Determine the [x, y] coordinate at the center of the cell enclosing the given text.  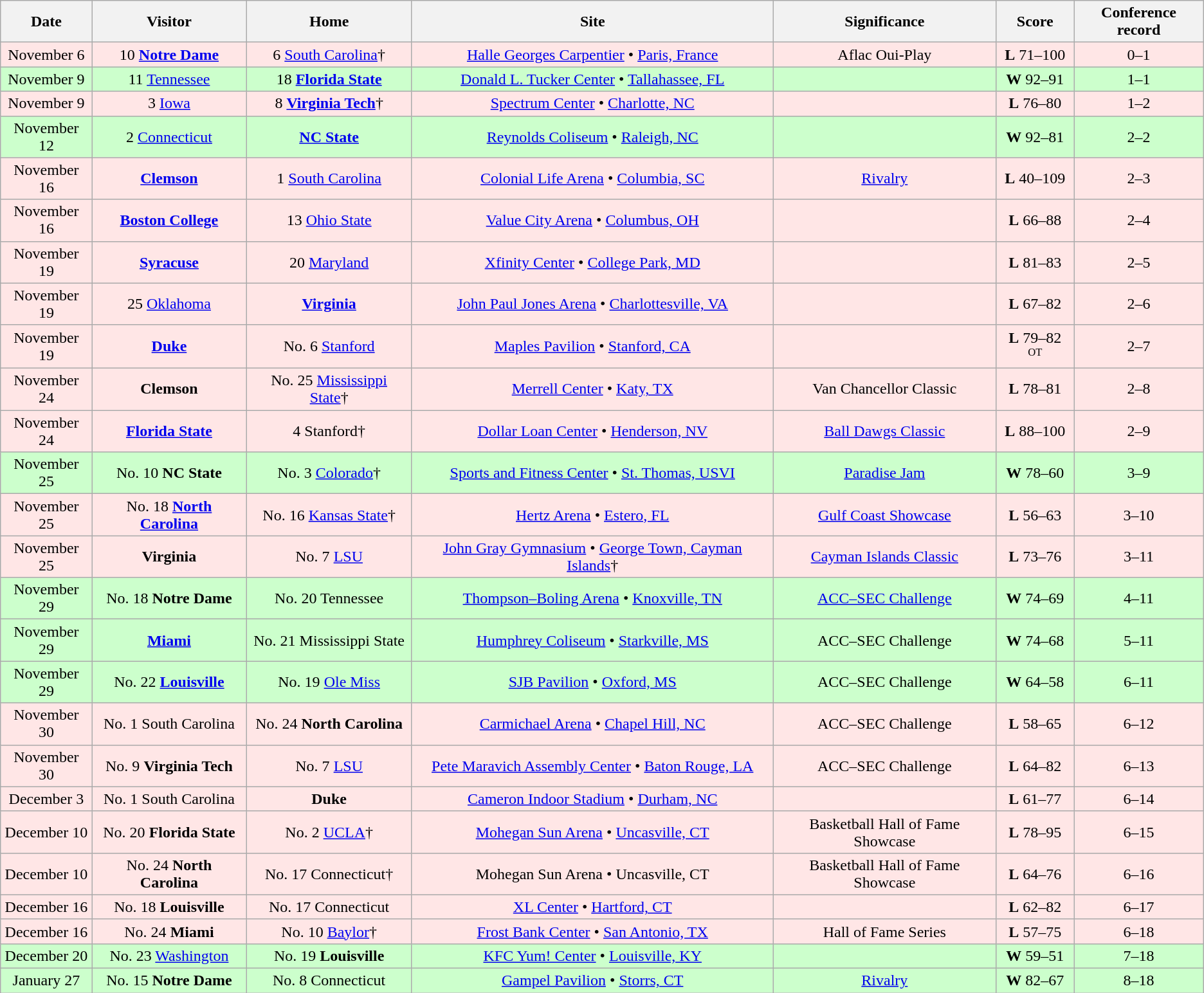
11 Tennessee [169, 79]
W 92–81 [1035, 136]
L 58–65 [1035, 724]
No. 24 Miami [169, 931]
6–16 [1138, 873]
John Paul Jones Arena • Charlottesville, VA [592, 304]
No. 17 Connecticut† [329, 873]
No. 16 Kansas State† [329, 515]
NC State [329, 136]
6–14 [1138, 799]
L 73–76 [1035, 557]
Donald L. Tucker Center • Tallahassee, FL [592, 79]
No. 20 Florida State [169, 832]
Gampel Pavilion • Storrs, CT [592, 981]
Visitor [169, 22]
No. 23 Washington [169, 956]
3–10 [1138, 515]
6–18 [1138, 931]
W 92–91 [1035, 79]
Site [592, 22]
3 Iowa [169, 104]
L 88–100 [1035, 431]
L 40–109 [1035, 179]
W 59–51 [1035, 956]
Maples Pavilion • Stanford, CA [592, 346]
L 61–77 [1035, 799]
Hall of Fame Series [885, 931]
6–17 [1138, 907]
Syracuse [169, 262]
Van Chancellor Classic [885, 390]
2–9 [1138, 431]
10 Notre Dame [169, 55]
5–11 [1138, 641]
Paradise Jam [885, 473]
November 12 [46, 136]
2–7 [1138, 346]
December 20 [46, 956]
No. 19 Louisville [329, 956]
4 Stanford† [329, 431]
Carmichael Arena • Chapel Hill, NC [592, 724]
December 3 [46, 799]
No. 2 UCLA† [329, 832]
No. 8 Connecticut [329, 981]
No. 18 Notre Dame [169, 598]
Cayman Islands Classic [885, 557]
Home [329, 22]
L 57–75 [1035, 931]
1–1 [1138, 79]
13 Ohio State [329, 220]
3–9 [1138, 473]
Xfinity Center • College Park, MD [592, 262]
2–2 [1138, 136]
6–11 [1138, 682]
L 81–83 [1035, 262]
Spectrum Center • Charlotte, NC [592, 104]
Merrell Center • Katy, TX [592, 390]
2–3 [1138, 179]
6 South Carolina† [329, 55]
25 Oklahoma [169, 304]
W 78–60 [1035, 473]
Pete Maravich Assembly Center • Baton Rouge, LA [592, 765]
KFC Yum! Center • Louisville, KY [592, 956]
Date [46, 22]
XL Center • Hartford, CT [592, 907]
No. 9 Virginia Tech [169, 765]
No. 21 Mississippi State [329, 641]
No. 19 Ole Miss [329, 682]
Conference record [1138, 22]
L 64–82 [1035, 765]
4–11 [1138, 598]
W 74–69 [1035, 598]
2 Connecticut [169, 136]
2–4 [1138, 220]
L 64–76 [1035, 873]
L 71–100 [1035, 55]
Miami [169, 641]
Dollar Loan Center • Henderson, NV [592, 431]
John Gray Gymnasium • George Town, Cayman Islands† [592, 557]
No. 18 North Carolina [169, 515]
SJB Pavilion • Oxford, MS [592, 682]
7–18 [1138, 956]
6–13 [1138, 765]
Halle Georges Carpentier • Paris, France [592, 55]
Aflac Oui-Play [885, 55]
No. 6 Stanford [329, 346]
Florida State [169, 431]
L 78–95 [1035, 832]
L 79–82 OT [1035, 346]
No. 15 Notre Dame [169, 981]
L 66–88 [1035, 220]
Significance [885, 22]
Humphrey Coliseum • Starkville, MS [592, 641]
Gulf Coast Showcase [885, 515]
Thompson–Boling Arena • Knoxville, TN [592, 598]
L 62–82 [1035, 907]
W 64–58 [1035, 682]
Sports and Fitness Center • St. Thomas, USVI [592, 473]
L 56–63 [1035, 515]
W 82–67 [1035, 981]
W 74–68 [1035, 641]
No. 20 Tennessee [329, 598]
Cameron Indoor Stadium • Durham, NC [592, 799]
3–11 [1138, 557]
Reynolds Coliseum • Raleigh, NC [592, 136]
Frost Bank Center • San Antonio, TX [592, 931]
Ball Dawgs Classic [885, 431]
No. 10 Baylor† [329, 931]
November 6 [46, 55]
January 27 [46, 981]
6–15 [1138, 832]
20 Maryland [329, 262]
L 78–81 [1035, 390]
0–1 [1138, 55]
Value City Arena • Columbus, OH [592, 220]
8 Virginia Tech† [329, 104]
Boston College [169, 220]
1 South Carolina [329, 179]
2–6 [1138, 304]
8–18 [1138, 981]
No. 3 Colorado† [329, 473]
L 67–82 [1035, 304]
No. 10 NC State [169, 473]
No. 22 Louisville [169, 682]
Colonial Life Arena • Columbia, SC [592, 179]
No. 18 Louisville [169, 907]
6–12 [1138, 724]
Score [1035, 22]
No. 25 Mississippi State† [329, 390]
L 76–80 [1035, 104]
Hertz Arena • Estero, FL [592, 515]
1–2 [1138, 104]
2–8 [1138, 390]
18 Florida State [329, 79]
No. 17 Connecticut [329, 907]
2–5 [1138, 262]
